Return [X, Y] of the center of cell containing provided text 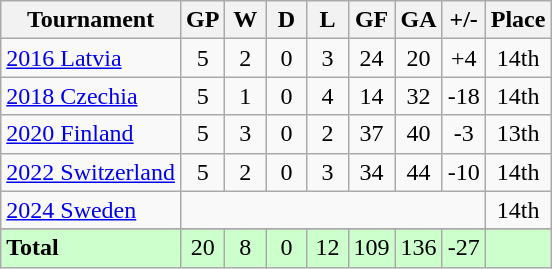
14 [372, 96]
40 [418, 134]
GP [202, 20]
12 [328, 248]
GF [372, 20]
L [328, 20]
109 [372, 248]
4 [328, 96]
136 [418, 248]
-27 [464, 248]
GA [418, 20]
D [286, 20]
Place [518, 20]
+4 [464, 58]
W [246, 20]
-10 [464, 172]
1 [246, 96]
2020 Finland [91, 134]
32 [418, 96]
2024 Sweden [91, 210]
+/- [464, 20]
2022 Switzerland [91, 172]
-18 [464, 96]
37 [372, 134]
13th [518, 134]
24 [372, 58]
44 [418, 172]
2016 Latvia [91, 58]
Total [91, 248]
2018 Czechia [91, 96]
Tournament [91, 20]
8 [246, 248]
-3 [464, 134]
34 [372, 172]
